Detect which cell encompasses the target text, then output its [x, y] center coordinate. 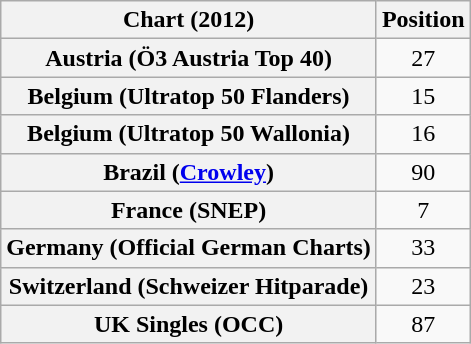
Switzerland (Schweizer Hitparade) [189, 286]
7 [423, 210]
27 [423, 58]
France (SNEP) [189, 210]
Position [423, 20]
Brazil (Crowley) [189, 172]
33 [423, 248]
UK Singles (OCC) [189, 324]
Belgium (Ultratop 50 Wallonia) [189, 134]
23 [423, 286]
15 [423, 96]
90 [423, 172]
Austria (Ö3 Austria Top 40) [189, 58]
16 [423, 134]
Belgium (Ultratop 50 Flanders) [189, 96]
87 [423, 324]
Chart (2012) [189, 20]
Germany (Official German Charts) [189, 248]
